Determine the [x, y] coordinate at the center of the cell enclosing the given text.  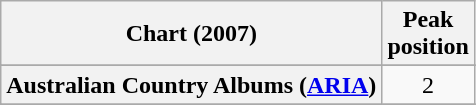
Peak position [428, 34]
Chart (2007) [192, 34]
2 [428, 85]
Australian Country Albums (ARIA) [192, 85]
